Capture the cell that displays the provided text and extract its [x, y] central coordinate. 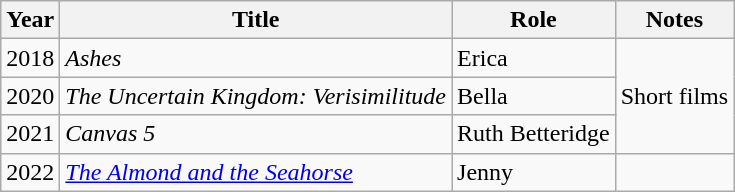
2021 [30, 134]
Jenny [534, 172]
2022 [30, 172]
Short films [674, 96]
The Almond and the Seahorse [256, 172]
Role [534, 20]
Title [256, 20]
Bella [534, 96]
Year [30, 20]
Notes [674, 20]
Erica [534, 58]
Ashes [256, 58]
2020 [30, 96]
Canvas 5 [256, 134]
2018 [30, 58]
Ruth Betteridge [534, 134]
The Uncertain Kingdom: Verisimilitude [256, 96]
